Search for the cell housing the specified text and yield its [x, y] center coordinate. 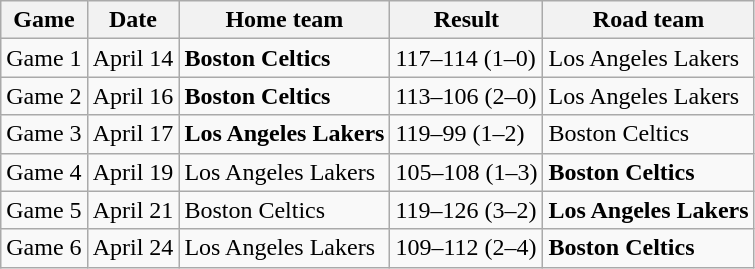
Game 5 [44, 210]
Result [466, 20]
April 14 [133, 58]
117–114 (1–0) [466, 58]
Road team [648, 20]
113–106 (2–0) [466, 96]
Game 2 [44, 96]
Home team [284, 20]
119–99 (1–2) [466, 134]
April 17 [133, 134]
109–112 (2–4) [466, 248]
105–108 (1–3) [466, 172]
Game 4 [44, 172]
Game [44, 20]
April 24 [133, 248]
119–126 (3–2) [466, 210]
April 16 [133, 96]
Game 6 [44, 248]
Date [133, 20]
Game 3 [44, 134]
April 21 [133, 210]
April 19 [133, 172]
Game 1 [44, 58]
